Capture the cell that displays the provided text and extract its [X, Y] central coordinate. 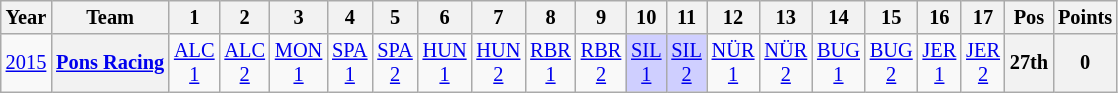
11 [686, 17]
BUG1 [838, 63]
13 [786, 17]
27th [1029, 63]
2015 [26, 63]
RBR1 [550, 63]
BUG2 [892, 63]
1 [194, 17]
6 [445, 17]
5 [394, 17]
Year [26, 17]
ALC1 [194, 63]
NÜR1 [734, 63]
MON1 [298, 63]
7 [498, 17]
JER1 [940, 63]
17 [983, 17]
HUN1 [445, 63]
9 [601, 17]
10 [646, 17]
NÜR2 [786, 63]
16 [940, 17]
15 [892, 17]
0 [1085, 63]
Points [1085, 17]
ALC2 [244, 63]
JER2 [983, 63]
SPA2 [394, 63]
HUN2 [498, 63]
Team [110, 17]
SPA1 [350, 63]
Pos [1029, 17]
2 [244, 17]
SIL2 [686, 63]
RBR2 [601, 63]
Pons Racing [110, 63]
12 [734, 17]
8 [550, 17]
3 [298, 17]
4 [350, 17]
SIL1 [646, 63]
14 [838, 17]
